Find where the given text appears and provide that cell's center as [X, Y] coordinate. 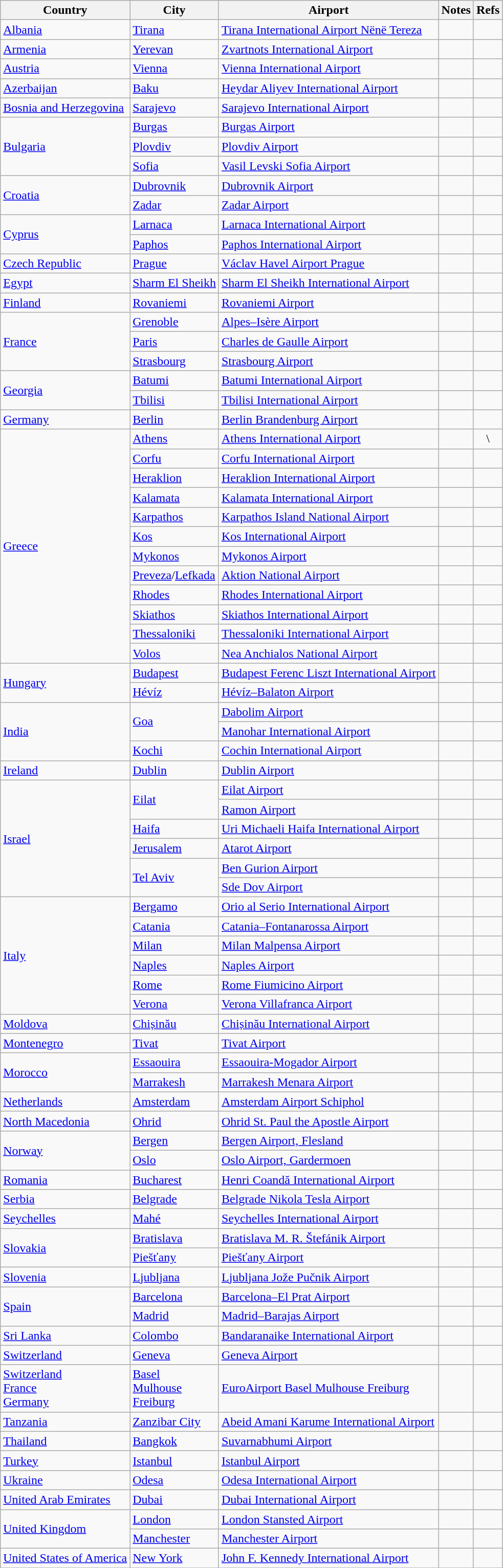
Goa [174, 722]
Thessaloniki International Airport [329, 634]
Ben Gurion Airport [329, 868]
Naples Airport [329, 965]
Batumi International Airport [329, 380]
Barcelona [174, 1297]
Karpathos Island National Airport [329, 517]
Switzerland [65, 1355]
Piešťany Airport [329, 1258]
Sarajevo [174, 108]
Budapest [174, 673]
Catania [174, 926]
Refs [488, 10]
EuroAirport Basel Mulhouse Freiburg [329, 1388]
Dublin [174, 770]
Bosnia and Herzegovina [65, 108]
Marrakesh Menara Airport [329, 1082]
Milan [174, 946]
Abeid Amani Karume International Airport [329, 1422]
Rhodes International Airport [329, 595]
Essaouira-Mogador Airport [329, 1063]
Kos International Airport [329, 536]
Oslo [174, 1160]
Mahé [174, 1219]
Rome Fiumicino Airport [329, 985]
Hévíz–Balaton Airport [329, 692]
Bratislava [174, 1238]
Preveza/Lefkada [174, 576]
Zadar Airport [329, 205]
Belgrade Nikola Tesla Airport [329, 1199]
Grenoble [174, 322]
Vienna [174, 69]
BaselMulhouseFreiburg [174, 1388]
Kochi [174, 751]
Armenia [65, 49]
Burgas [174, 127]
Cyprus [65, 234]
Marrakesh [174, 1082]
United Kingdom [65, 1529]
Batumi [174, 380]
London Stansted Airport [329, 1519]
Romania [65, 1179]
Rhodes [174, 595]
Corfu [174, 458]
Tbilisi [174, 400]
Chișinău [174, 1024]
Tivat Airport [329, 1043]
Bergen [174, 1140]
John F. Kennedy International Airport [329, 1558]
Ljubljana [174, 1277]
Mykonos [174, 556]
Zadar [174, 205]
Amsterdam [174, 1101]
Karpathos [174, 517]
Tivat [174, 1043]
Bergen Airport, Flesland [329, 1140]
Slovakia [65, 1248]
Essaouira [174, 1063]
Tirana International Airport Nënë Tereza [329, 30]
Dubrovnik Airport [329, 185]
Turkey [65, 1460]
Henri Coandă International Airport [329, 1179]
Rome [174, 985]
Sofia [174, 166]
Ohrid [174, 1121]
Finland [65, 303]
Chișinău International Airport [329, 1024]
Manohar International Airport [329, 731]
Tirana [174, 30]
Heraklion International Airport [329, 478]
Egypt [65, 283]
Dubrovnik [174, 185]
Larnaca International Airport [329, 224]
Serbia [65, 1199]
United Arab Emirates [65, 1499]
Manchester [174, 1539]
Tel Aviv [174, 878]
Ramon Airport [329, 809]
Ljubljana Jože Pučnik Airport [329, 1277]
Odesa [174, 1480]
Hungary [65, 683]
Sharm El Sheikh [174, 283]
Vasil Levski Sofia Airport [329, 166]
Berlin Brandenburg Airport [329, 419]
Sri Lanka [65, 1336]
Sde Dov Airport [329, 887]
Istanbul [174, 1460]
Zvartnots International Airport [329, 49]
Aktion National Airport [329, 576]
Ukraine [65, 1480]
Netherlands [65, 1101]
Sarajevo International Airport [329, 108]
Budapest Ferenc Liszt International Airport [329, 673]
Thailand [65, 1441]
Italy [65, 956]
Corfu International Airport [329, 458]
Airport [329, 10]
City [174, 10]
Rovaniemi Airport [329, 303]
Tanzania [65, 1422]
Ohrid St. Paul the Apostle Airport [329, 1121]
Israel [65, 838]
London [174, 1519]
Country [65, 10]
Belgrade [174, 1199]
Cochin International Airport [329, 751]
Kalamata International Airport [329, 497]
Montenegro [65, 1043]
Volos [174, 653]
Heydar Aliyev International Airport [329, 88]
Orio al Serio International Airport [329, 907]
Piešťany [174, 1258]
United States of America [65, 1558]
Burgas Airport [329, 127]
Suvarnabhumi Airport [329, 1441]
Austria [65, 69]
Geneva [174, 1355]
Dabolim Airport [329, 712]
Catania–Fontanarossa Airport [329, 926]
Prague [174, 264]
Haifa [174, 829]
Geneva Airport [329, 1355]
Czech Republic [65, 264]
Spain [65, 1306]
Václav Havel Airport Prague [329, 264]
Yerevan [174, 49]
Croatia [65, 195]
Eilat Airport [329, 790]
Charles de Gaulle Airport [329, 342]
Norway [65, 1150]
Bucharest [174, 1179]
Slovenia [65, 1277]
Verona [174, 1004]
Bergamo [174, 907]
Alpes–Isère Airport [329, 322]
Heraklion [174, 478]
SwitzerlandFranceGermany [65, 1388]
Athens International Airport [329, 439]
Mykonos Airport [329, 556]
Manchester Airport [329, 1539]
Oslo Airport, Gardermoen [329, 1160]
Kos [174, 536]
Albania [65, 30]
North Macedonia [65, 1121]
Thessaloniki [174, 634]
Madrid–Barajas Airport [329, 1316]
Madrid [174, 1316]
India [65, 731]
Milan Malpensa Airport [329, 946]
Athens [174, 439]
Seychelles [65, 1219]
Dubai International Airport [329, 1499]
\ [488, 439]
Bandaranaike International Airport [329, 1336]
Odesa International Airport [329, 1480]
Verona Villafranca Airport [329, 1004]
Paphos International Airport [329, 244]
Jerusalem [174, 848]
Rovaniemi [174, 303]
Skiathos [174, 615]
Hévíz [174, 692]
Eilat [174, 799]
Amsterdam Airport Schiphol [329, 1101]
Nea Anchialos National Airport [329, 653]
Morocco [65, 1072]
Tbilisi International Airport [329, 400]
Paris [174, 342]
France [65, 342]
Baku [174, 88]
Bratislava M. R. Štefánik Airport [329, 1238]
Dublin Airport [329, 770]
Azerbaijan [65, 88]
Germany [65, 419]
Uri Michaeli Haifa International Airport [329, 829]
Kalamata [174, 497]
Plovdiv [174, 146]
Moldova [65, 1024]
Naples [174, 965]
Colombo [174, 1336]
Atarot Airport [329, 848]
Strasbourg [174, 361]
Bangkok [174, 1441]
Strasbourg Airport [329, 361]
Sharm El Sheikh International Airport [329, 283]
Greece [65, 546]
Zanzibar City [174, 1422]
Dubai [174, 1499]
Vienna International Airport [329, 69]
Bulgaria [65, 146]
Georgia [65, 390]
New York [174, 1558]
Berlin [174, 419]
Paphos [174, 244]
Plovdiv Airport [329, 146]
Notes [456, 10]
Ireland [65, 770]
Larnaca [174, 224]
Seychelles International Airport [329, 1219]
Barcelona–El Prat Airport [329, 1297]
Istanbul Airport [329, 1460]
Skiathos International Airport [329, 615]
